Capture the cell that displays the provided text and extract its (x, y) central coordinate. 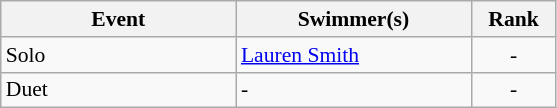
Lauren Smith (354, 55)
Solo (118, 55)
Rank (514, 19)
Swimmer(s) (354, 19)
Duet (118, 90)
Event (118, 19)
